Detect which cell encompasses the target text, then output its (x, y) center coordinate. 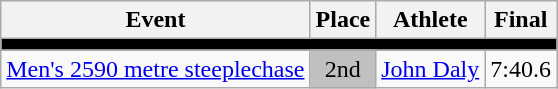
Athlete (430, 20)
2nd (343, 69)
John Daly (430, 69)
Place (343, 20)
Event (156, 20)
Final (521, 20)
7:40.6 (521, 69)
Men's 2590 metre steeplechase (156, 69)
